Detect which cell encompasses the target text, then output its (X, Y) center coordinate. 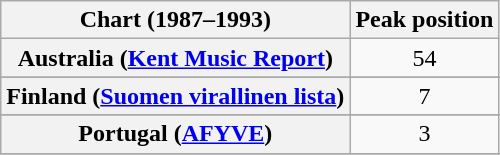
Finland (Suomen virallinen lista) (176, 96)
Chart (1987–1993) (176, 20)
3 (424, 134)
Portugal (AFYVE) (176, 134)
Australia (Kent Music Report) (176, 58)
54 (424, 58)
7 (424, 96)
Peak position (424, 20)
